Return [X, Y] of the center of cell containing provided text 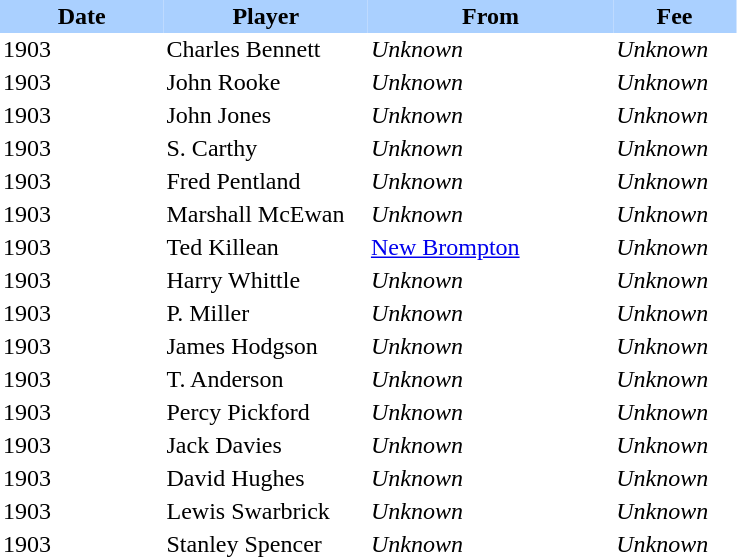
Ted Killean [266, 248]
Fred Pentland [266, 182]
Lewis Swarbrick [266, 512]
James Hodgson [266, 346]
Percy Pickford [266, 412]
Player [266, 16]
David Hughes [266, 478]
Date [82, 16]
Fee [674, 16]
P. Miller [266, 314]
Harry Whittle [266, 280]
From [490, 16]
Jack Davies [266, 446]
S. Carthy [266, 148]
Marshall McEwan [266, 214]
New Brompton [490, 248]
John Rooke [266, 82]
John Jones [266, 116]
T. Anderson [266, 380]
Charles Bennett [266, 50]
